Find where the given text appears and provide that cell's center as [X, Y] coordinate. 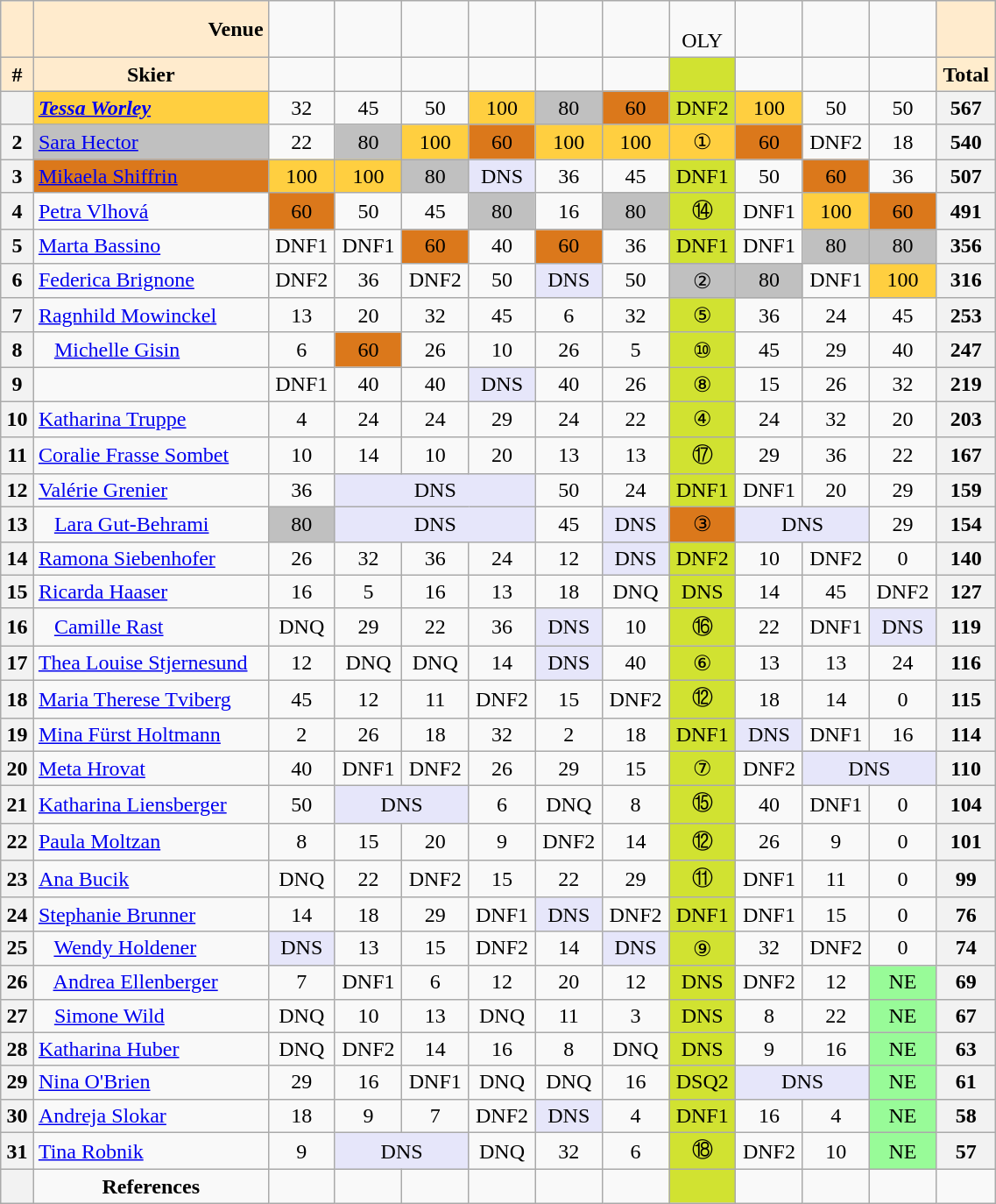
27 [18, 1016]
491 [966, 212]
63 [966, 1049]
28 [18, 1049]
④ [703, 419]
Mina Fürst Holtmann [151, 734]
⑤ [703, 315]
99 [966, 880]
140 [966, 558]
Katharina Liensberger [151, 804]
Valérie Grenier [151, 491]
Meta Hrovat [151, 768]
Sara Hector [151, 142]
253 [966, 315]
167 [966, 456]
159 [966, 491]
203 [966, 419]
30 [18, 1115]
⑨ [703, 948]
Ramona Siebenhofer [151, 558]
67 [966, 1016]
110 [966, 768]
Ragnhild Mowinckel [151, 315]
Lara Gut-Behrami [151, 525]
31 [18, 1151]
Stephanie Brunner [151, 914]
Federica Brignone [151, 280]
Total [966, 74]
356 [966, 246]
507 [966, 176]
154 [966, 525]
⑰ [703, 456]
⑱ [703, 1151]
Ana Bucik [151, 880]
⑮ [703, 804]
Maria Therese Tviberg [151, 699]
104 [966, 804]
567 [966, 108]
References [151, 1186]
Michelle Gisin [151, 350]
① [703, 142]
⑪ [703, 880]
③ [703, 525]
Katharina Truppe [151, 419]
⑦ [703, 768]
Tessa Worley [151, 108]
DSQ2 [703, 1082]
19 [18, 734]
⑥ [703, 663]
Marta Bassino [151, 246]
76 [966, 914]
114 [966, 734]
Wendy Holdener [151, 948]
127 [966, 591]
⑩ [703, 350]
540 [966, 142]
Ricarda Haaser [151, 591]
74 [966, 948]
58 [966, 1115]
OLY [703, 30]
219 [966, 385]
Simone Wild [151, 1016]
21 [18, 804]
25 [18, 948]
# [18, 74]
23 [18, 880]
Skier [151, 74]
Andrea Ellenberger [151, 982]
② [703, 280]
316 [966, 280]
⑯ [703, 627]
Thea Louise Stjernesund [151, 663]
119 [966, 627]
69 [966, 982]
17 [18, 663]
115 [966, 699]
⑭ [703, 212]
247 [966, 350]
Coralie Frasse Sombet [151, 456]
Mikaela Shiffrin [151, 176]
Petra Vlhová [151, 212]
Andreja Slokar [151, 1115]
Nina O'Brien [151, 1082]
116 [966, 663]
Tina Robnik [151, 1151]
Venue [151, 30]
⑧ [703, 385]
61 [966, 1082]
Camille Rast [151, 627]
Paula Moltzan [151, 841]
57 [966, 1151]
101 [966, 841]
Katharina Huber [151, 1049]
